Return the (X, Y) coordinate for the center point of the cell that contains the specified text.  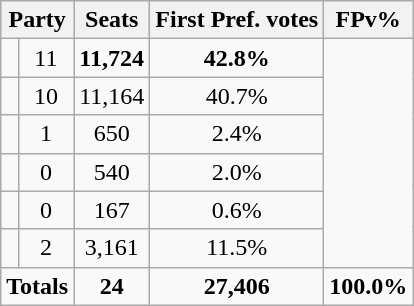
42.8% (237, 58)
11 (46, 58)
11,164 (112, 96)
2.4% (237, 134)
27,406 (237, 286)
167 (112, 210)
3,161 (112, 248)
11.5% (237, 248)
Party (38, 20)
10 (46, 96)
11,724 (112, 58)
FPv% (368, 20)
100.0% (368, 286)
Totals (38, 286)
1 (46, 134)
540 (112, 172)
650 (112, 134)
24 (112, 286)
First Pref. votes (237, 20)
Seats (112, 20)
2.0% (237, 172)
2 (46, 248)
40.7% (237, 96)
0.6% (237, 210)
